Extract the [X, Y] coordinate from the center of the cell holding the provided text.  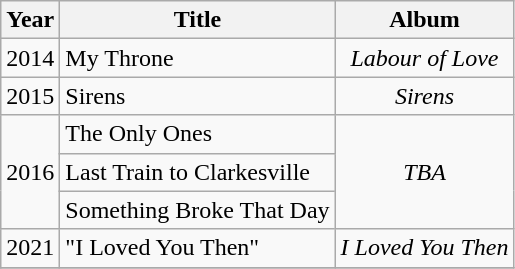
Something Broke That Day [198, 210]
"I Loved You Then" [198, 248]
I Loved You Then [424, 248]
Last Train to Clarkesville [198, 172]
2021 [30, 248]
2014 [30, 58]
The Only Ones [198, 134]
TBA [424, 172]
Title [198, 20]
Labour of Love [424, 58]
2015 [30, 96]
2016 [30, 172]
Year [30, 20]
Album [424, 20]
My Throne [198, 58]
